Locate the cell with the specified text and output its [x, y] center coordinate. 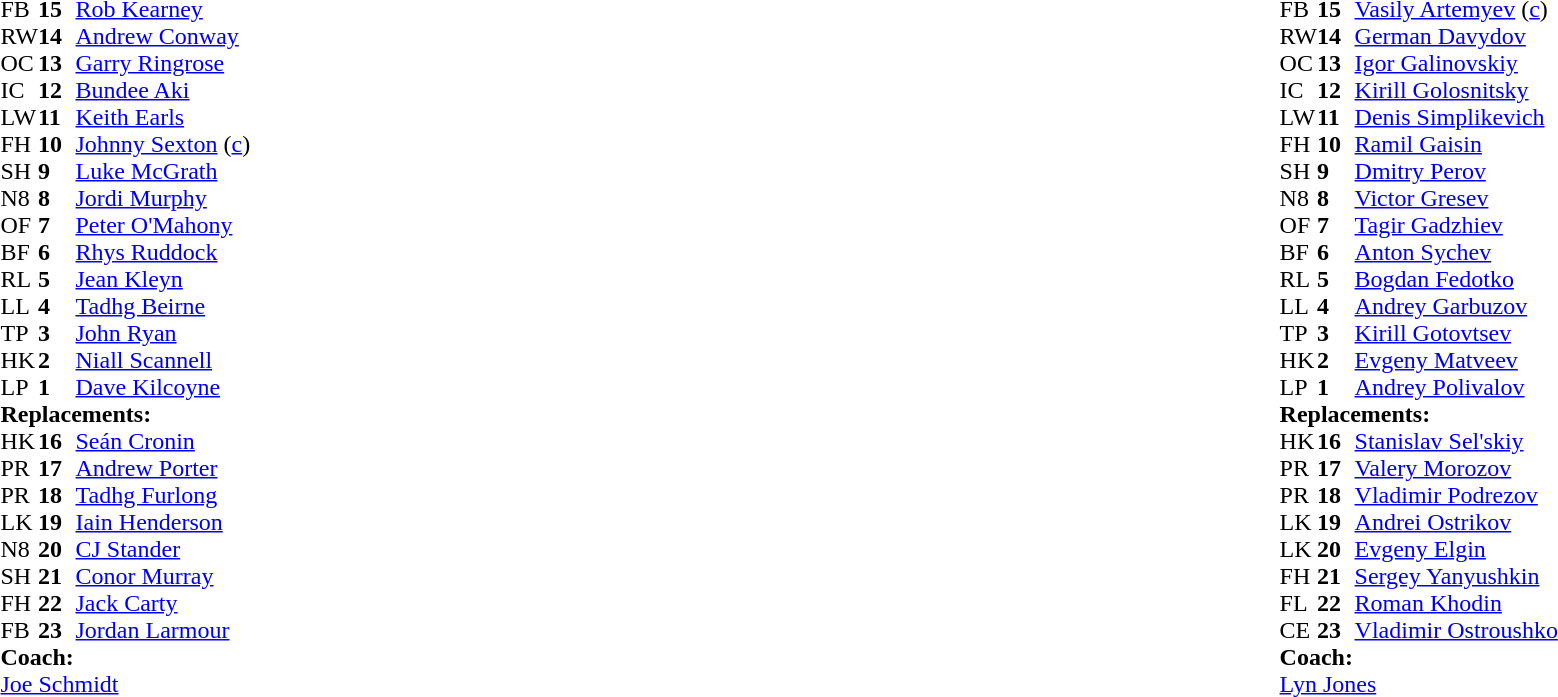
Andrei Ostrikov [1456, 522]
Anton Sychev [1456, 252]
Jordi Murphy [164, 198]
Lyn Jones [1419, 684]
Dmitry Perov [1456, 172]
Bogdan Fedotko [1456, 280]
Victor Gresev [1456, 198]
Vladimir Ostroushko [1456, 630]
Johnny Sexton (c) [164, 144]
Niall Scannell [164, 360]
Seán Cronin [164, 442]
Evgeny Elgin [1456, 550]
Rhys Ruddock [164, 252]
Andrey Polivalov [1456, 388]
FB [19, 630]
Stanislav Sel'skiy [1456, 442]
Kirill Gotovtsev [1456, 334]
Roman Khodin [1456, 604]
FL [1299, 604]
Vladimir Podrezov [1456, 496]
Igor Galinovskiy [1456, 64]
Sergey Yanyushkin [1456, 576]
Garry Ringrose [164, 64]
Kirill Golosnitsky [1456, 90]
Peter O'Mahony [164, 226]
German Davydov [1456, 36]
Jean Kleyn [164, 280]
Dave Kilcoyne [164, 388]
Jordan Larmour [164, 630]
Andrew Porter [164, 468]
Conor Murray [164, 576]
Jack Carty [164, 604]
Tagir Gadzhiev [1456, 226]
Andrew Conway [164, 36]
Denis Simplikevich [1456, 118]
CE [1299, 630]
Iain Henderson [164, 522]
John Ryan [164, 334]
Keith Earls [164, 118]
Tadhg Furlong [164, 496]
Evgeny Matveev [1456, 360]
Valery Morozov [1456, 468]
Luke McGrath [164, 172]
Tadhg Beirne [164, 306]
Bundee Aki [164, 90]
CJ Stander [164, 550]
Joe Schmidt [125, 684]
Ramil Gaisin [1456, 144]
Andrey Garbuzov [1456, 306]
